From the cell containing the given text, extract its center point as (x, y) coordinate. 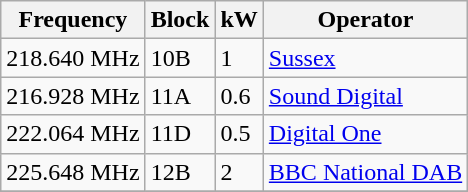
11A (180, 96)
Sussex (365, 58)
2 (239, 172)
kW (239, 20)
1 (239, 58)
10B (180, 58)
11D (180, 134)
0.5 (239, 134)
0.6 (239, 96)
222.064 MHz (73, 134)
216.928 MHz (73, 96)
225.648 MHz (73, 172)
Frequency (73, 20)
12B (180, 172)
Digital One (365, 134)
Sound Digital (365, 96)
BBC National DAB (365, 172)
Block (180, 20)
218.640 MHz (73, 58)
Operator (365, 20)
